For the text-containing cell, return its midpoint in (x, y) coordinate format. 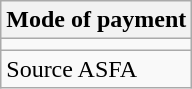
Mode of payment (96, 20)
Source ASFA (96, 69)
